Pinpoint the cell where the given text exists, returning its (X, Y) midpoint coordinate. 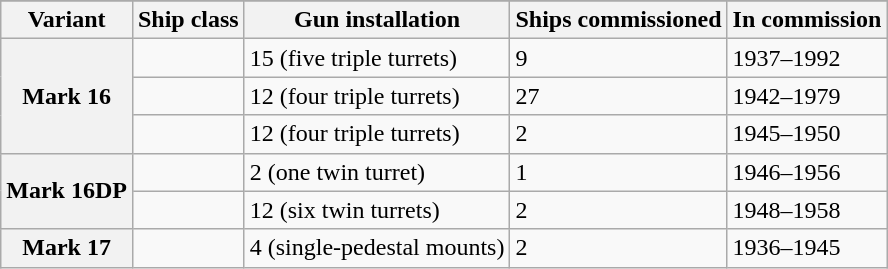
27 (618, 96)
4 (single-pedestal mounts) (377, 248)
1945–1950 (807, 134)
2 (one twin turret) (377, 172)
1937–1992 (807, 58)
Mark 16DP (67, 191)
15 (five triple turrets) (377, 58)
1 (618, 172)
1946–1956 (807, 172)
In commission (807, 20)
Ships commissioned (618, 20)
1936–1945 (807, 248)
Mark 17 (67, 248)
Mark 16 (67, 96)
Gun installation (377, 20)
Ship class (188, 20)
9 (618, 58)
Variant (67, 20)
1942–1979 (807, 96)
12 (six twin turrets) (377, 210)
1948–1958 (807, 210)
